Extract the [x, y] coordinate from the center of the cell holding the provided text.  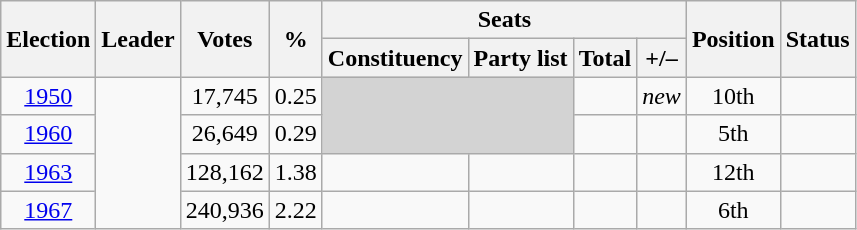
new [662, 96]
6th [733, 210]
Party list [520, 58]
10th [733, 96]
5th [733, 134]
Status [818, 39]
128,162 [224, 172]
0.25 [296, 96]
% [296, 39]
17,745 [224, 96]
1960 [48, 134]
240,936 [224, 210]
Votes [224, 39]
1967 [48, 210]
Position [733, 39]
0.29 [296, 134]
1950 [48, 96]
Seats [504, 20]
Election [48, 39]
Total [605, 58]
Constituency [395, 58]
+/– [662, 58]
1.38 [296, 172]
26,649 [224, 134]
Leader [138, 39]
1963 [48, 172]
2.22 [296, 210]
12th [733, 172]
